Determine the (X, Y) coordinate at the center of the cell enclosing the given text.  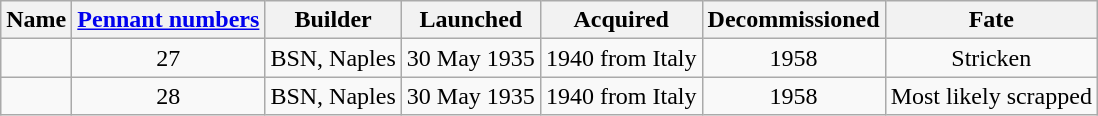
Name (36, 20)
Acquired (621, 20)
27 (168, 58)
Builder (333, 20)
Stricken (991, 58)
Launched (470, 20)
28 (168, 96)
Decommissioned (794, 20)
Pennant numbers (168, 20)
Fate (991, 20)
Most likely scrapped (991, 96)
